Detect which cell encompasses the target text, then output its [x, y] center coordinate. 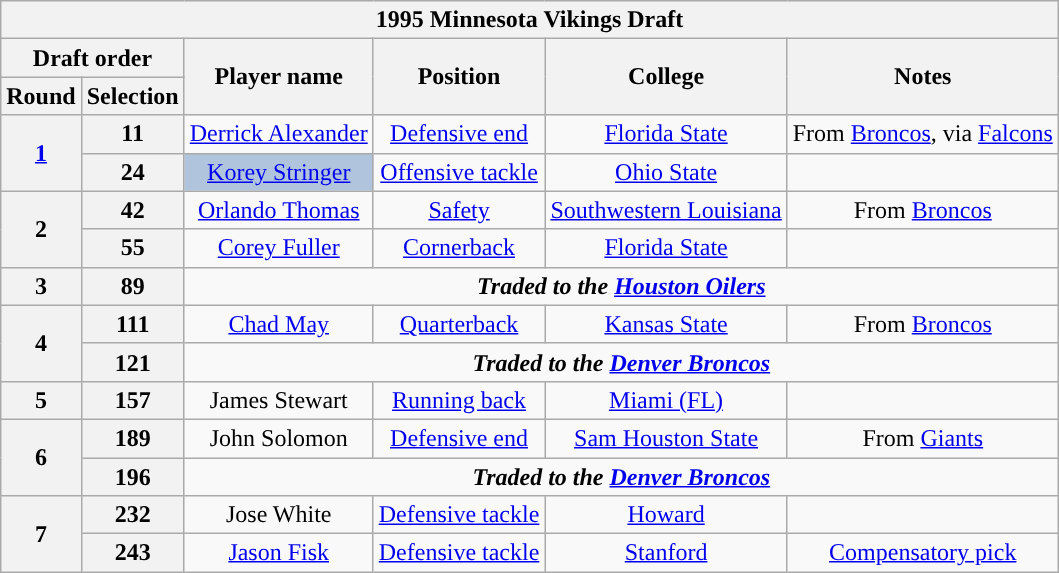
196 [132, 477]
Offensive tackle [459, 172]
243 [132, 553]
24 [132, 172]
42 [132, 210]
Position [459, 77]
Miami (FL) [666, 400]
Player name [278, 77]
3 [41, 286]
John Solomon [278, 438]
Orlando Thomas [278, 210]
Cornerback [459, 248]
From Broncos, via Falcons [922, 134]
Safety [459, 210]
157 [132, 400]
Compensatory pick [922, 553]
111 [132, 324]
Jason Fisk [278, 553]
189 [132, 438]
7 [41, 534]
James Stewart [278, 400]
Notes [922, 77]
Draft order [92, 58]
Sam Houston State [666, 438]
4 [41, 343]
1995 Minnesota Vikings Draft [530, 20]
Corey Fuller [278, 248]
11 [132, 134]
Stanford [666, 553]
Jose White [278, 515]
College [666, 77]
6 [41, 457]
232 [132, 515]
Southwestern Louisiana [666, 210]
89 [132, 286]
Kansas State [666, 324]
Quarterback [459, 324]
Ohio State [666, 172]
Korey Stringer [278, 172]
55 [132, 248]
Traded to the Houston Oilers [621, 286]
2 [41, 229]
1 [41, 153]
5 [41, 400]
From Giants [922, 438]
Running back [459, 400]
Round [41, 96]
Howard [666, 515]
Chad May [278, 324]
Derrick Alexander [278, 134]
Selection [132, 96]
121 [132, 362]
